Provide the (X, Y) coordinate of the cell's center where the given text is located.  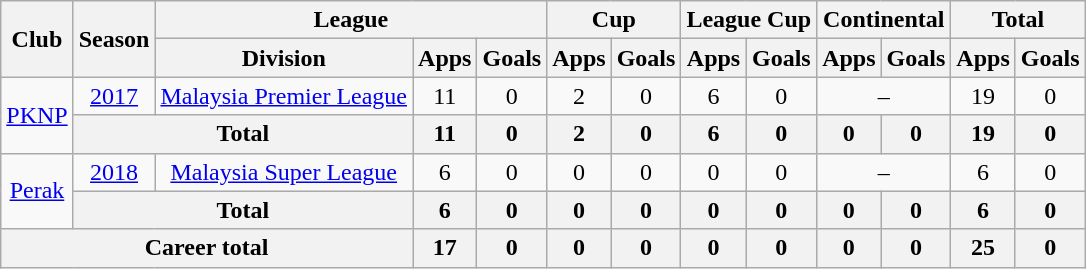
Division (284, 58)
League (351, 20)
Malaysia Super League (284, 172)
League Cup (749, 20)
Career total (207, 248)
Club (37, 39)
Malaysia Premier League (284, 96)
Perak (37, 191)
Cup (614, 20)
Season (114, 39)
PKNP (37, 115)
2018 (114, 172)
25 (983, 248)
Continental (884, 20)
2017 (114, 96)
17 (445, 248)
